Determine the [X, Y] coordinate at the center of the cell enclosing the given text.  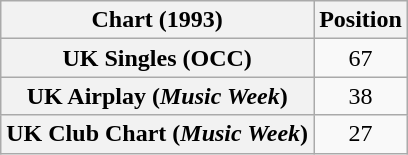
UK Airplay (Music Week) [158, 96]
67 [361, 58]
Position [361, 20]
Chart (1993) [158, 20]
38 [361, 96]
UK Club Chart (Music Week) [158, 134]
UK Singles (OCC) [158, 58]
27 [361, 134]
